Identify which cell holds the provided text, then report its [X, Y] central coordinate. 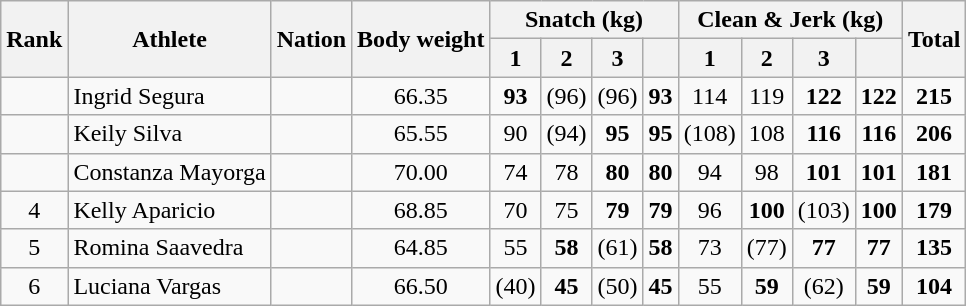
Athlete [170, 39]
(62) [824, 286]
70 [516, 210]
Snatch (kg) [584, 20]
104 [934, 286]
70.00 [421, 172]
Keily Silva [170, 134]
206 [934, 134]
(40) [516, 286]
90 [516, 134]
5 [34, 248]
179 [934, 210]
(94) [566, 134]
Romina Saavedra [170, 248]
98 [766, 172]
64.85 [421, 248]
4 [34, 210]
73 [710, 248]
(61) [618, 248]
(103) [824, 210]
Ingrid Segura [170, 96]
68.85 [421, 210]
Rank [34, 39]
Constanza Mayorga [170, 172]
135 [934, 248]
181 [934, 172]
66.50 [421, 286]
Body weight [421, 39]
(108) [710, 134]
78 [566, 172]
74 [516, 172]
94 [710, 172]
(50) [618, 286]
108 [766, 134]
96 [710, 210]
75 [566, 210]
6 [34, 286]
215 [934, 96]
Luciana Vargas [170, 286]
Kelly Aparicio [170, 210]
66.35 [421, 96]
65.55 [421, 134]
Clean & Jerk (kg) [790, 20]
Total [934, 39]
(77) [766, 248]
Nation [311, 39]
114 [710, 96]
119 [766, 96]
